Detect which cell encompasses the target text, then output its (X, Y) center coordinate. 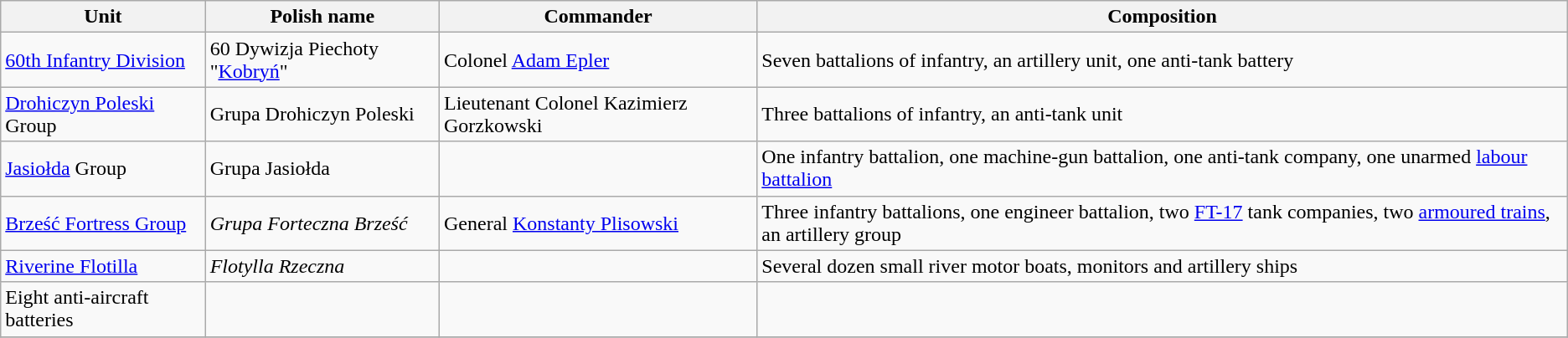
Drohiczyn Poleski Group (103, 114)
One infantry battalion, one machine-gun battalion, one anti-tank company, one unarmed labour battalion (1163, 169)
Commander (598, 17)
Lieutenant Colonel Kazimierz Gorzkowski (598, 114)
Several dozen small river motor boats, monitors and artillery ships (1163, 266)
60th Infantry Division (103, 60)
Grupa Forteczna Brześć (322, 223)
Flotylla Rzeczna (322, 266)
Jasiołda Group (103, 169)
Three infantry battalions, one engineer battalion, two FT-17 tank companies, two armoured trains, an artillery group (1163, 223)
General Konstanty Plisowski (598, 223)
Riverine Flotilla (103, 266)
Brześć Fortress Group (103, 223)
Seven battalions of infantry, an artillery unit, one anti-tank battery (1163, 60)
Unit (103, 17)
Grupa Jasiołda (322, 169)
60 Dywizja Piechoty "Kobryń" (322, 60)
Polish name (322, 17)
Grupa Drohiczyn Poleski (322, 114)
Colonel Adam Epler (598, 60)
Composition (1163, 17)
Eight anti-aircraft batteries (103, 310)
Three battalions of infantry, an anti-tank unit (1163, 114)
